Output the (x, y) coordinate of the center of the cell containing the given text.  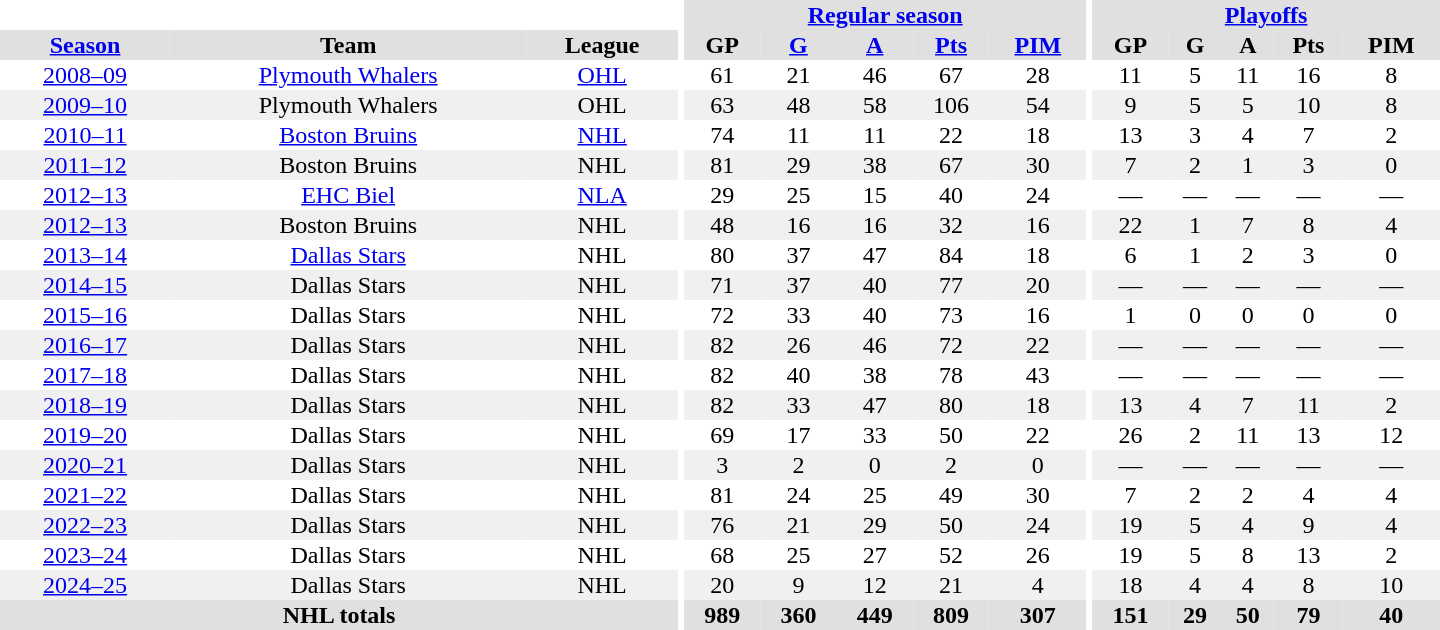
2024–25 (85, 585)
73 (951, 315)
989 (722, 615)
17 (798, 435)
49 (951, 495)
69 (722, 435)
2017–18 (85, 375)
Regular season (885, 15)
6 (1130, 255)
76 (722, 525)
2010–11 (85, 135)
151 (1130, 615)
27 (875, 555)
61 (722, 75)
809 (951, 615)
15 (875, 195)
2013–14 (85, 255)
EHC Biel (348, 195)
League (602, 45)
2016–17 (85, 345)
360 (798, 615)
43 (1038, 375)
2009–10 (85, 105)
2023–24 (85, 555)
106 (951, 105)
28 (1038, 75)
71 (722, 285)
NHL totals (339, 615)
79 (1308, 615)
74 (722, 135)
2021–22 (85, 495)
77 (951, 285)
2008–09 (85, 75)
Team (348, 45)
2014–15 (85, 285)
32 (951, 225)
Season (85, 45)
2015–16 (85, 315)
78 (951, 375)
68 (722, 555)
2011–12 (85, 165)
52 (951, 555)
2018–19 (85, 405)
2019–20 (85, 435)
63 (722, 105)
58 (875, 105)
449 (875, 615)
307 (1038, 615)
2022–23 (85, 525)
Playoffs (1266, 15)
84 (951, 255)
54 (1038, 105)
NLA (602, 195)
2020–21 (85, 465)
